Return the (X, Y) coordinate for the center point of the cell that contains the specified text.  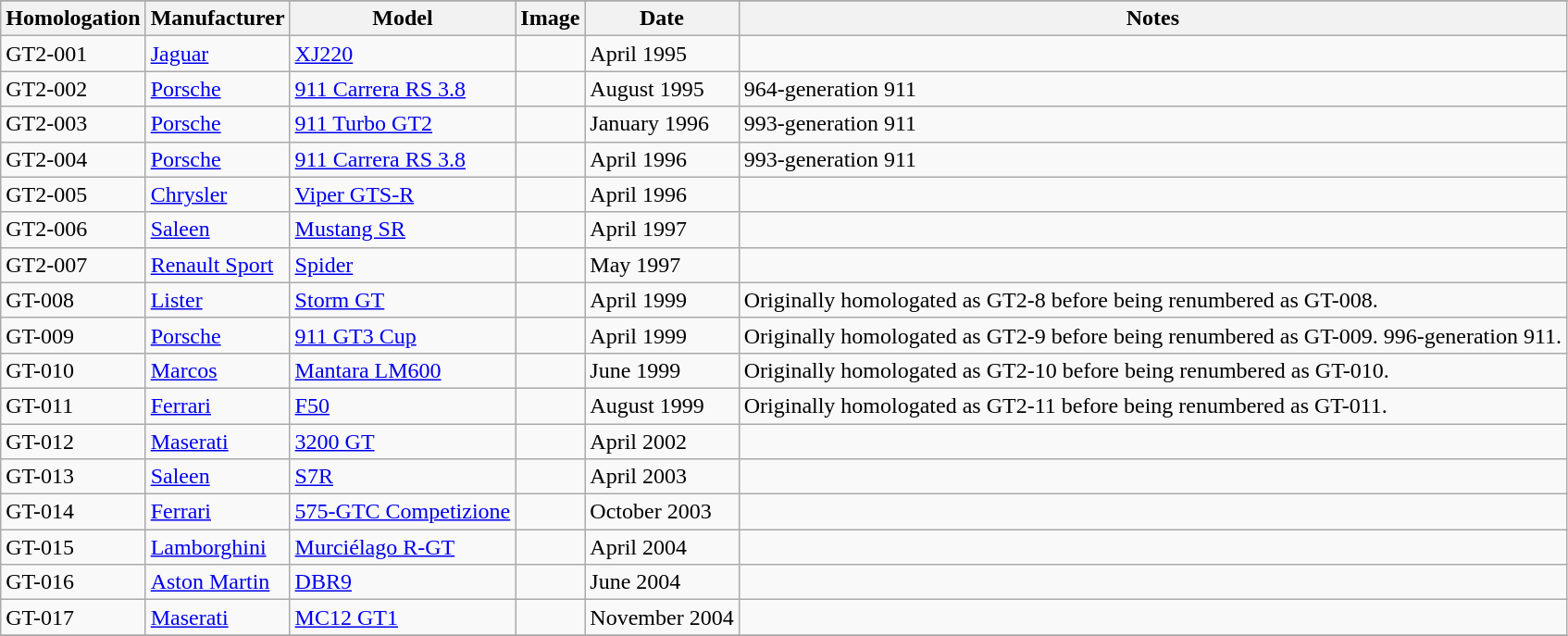
Chrysler (218, 194)
XJ220 (403, 54)
Murciélago R-GT (403, 547)
Jaguar (218, 54)
Renault Sport (218, 265)
GT2-007 (73, 265)
GT-011 (73, 405)
Manufacturer (218, 19)
GT2-005 (73, 194)
GT2-003 (73, 124)
GT-010 (73, 370)
Notes (1152, 19)
April 2002 (662, 442)
GT-009 (73, 335)
Lister (218, 300)
GT2-006 (73, 230)
3200 GT (403, 442)
575-GTC Competizione (403, 512)
August 1999 (662, 405)
January 1996 (662, 124)
GT-016 (73, 582)
October 2003 (662, 512)
Viper GTS-R (403, 194)
GT2-004 (73, 159)
911 GT3 Cup (403, 335)
Originally homologated as GT2-11 before being renumbered as GT-011. (1152, 405)
964-generation 911 (1152, 89)
Marcos (218, 370)
Lamborghini (218, 547)
June 2004 (662, 582)
Image (550, 19)
April 1997 (662, 230)
DBR9 (403, 582)
911 Turbo GT2 (403, 124)
Homologation (73, 19)
November 2004 (662, 617)
Originally homologated as GT2-10 before being renumbered as GT-010. (1152, 370)
Aston Martin (218, 582)
May 1997 (662, 265)
GT-008 (73, 300)
S7R (403, 477)
GT-013 (73, 477)
August 1995 (662, 89)
Model (403, 19)
April 2003 (662, 477)
GT-015 (73, 547)
GT2-002 (73, 89)
Spider (403, 265)
Storm GT (403, 300)
F50 (403, 405)
GT2-001 (73, 54)
Mustang SR (403, 230)
GT-014 (73, 512)
April 2004 (662, 547)
GT-017 (73, 617)
MC12 GT1 (403, 617)
Originally homologated as GT2-8 before being renumbered as GT-008. (1152, 300)
April 1995 (662, 54)
June 1999 (662, 370)
Date (662, 19)
Mantara LM600 (403, 370)
GT-012 (73, 442)
Originally homologated as GT2-9 before being renumbered as GT-009. 996-generation 911. (1152, 335)
